Capture the cell that displays the provided text and extract its [X, Y] central coordinate. 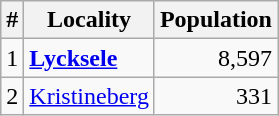
Population [216, 20]
331 [216, 96]
Locality [90, 20]
8,597 [216, 58]
1 [12, 58]
2 [12, 96]
Kristineberg [90, 96]
# [12, 20]
Lycksele [90, 58]
